Capture the cell that displays the provided text and extract its [X, Y] central coordinate. 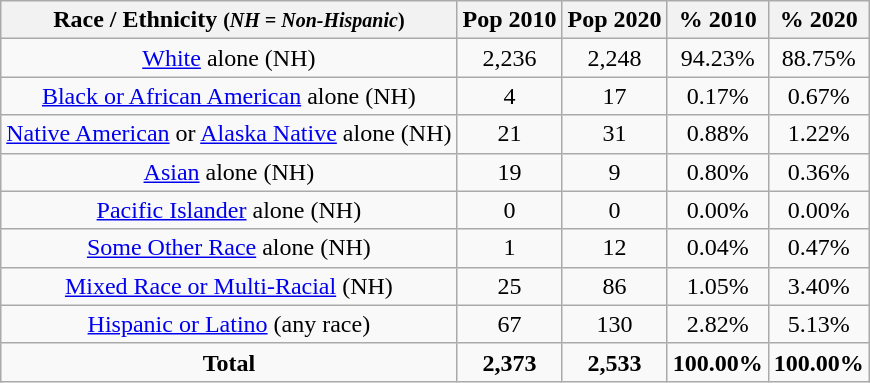
2,533 [614, 362]
5.13% [818, 324]
2,248 [614, 58]
2.82% [718, 324]
% 2020 [818, 20]
1 [510, 248]
130 [614, 324]
31 [614, 134]
0.67% [818, 96]
0.36% [818, 172]
94.23% [718, 58]
Black or African American alone (NH) [229, 96]
0.04% [718, 248]
17 [614, 96]
12 [614, 248]
67 [510, 324]
White alone (NH) [229, 58]
1.22% [818, 134]
25 [510, 286]
Pop 2020 [614, 20]
0.47% [818, 248]
Mixed Race or Multi-Racial (NH) [229, 286]
Hispanic or Latino (any race) [229, 324]
4 [510, 96]
1.05% [718, 286]
86 [614, 286]
Race / Ethnicity (NH = Non-Hispanic) [229, 20]
0.80% [718, 172]
0.17% [718, 96]
2,373 [510, 362]
Pacific Islander alone (NH) [229, 210]
3.40% [818, 286]
Some Other Race alone (NH) [229, 248]
Pop 2010 [510, 20]
21 [510, 134]
Native American or Alaska Native alone (NH) [229, 134]
Total [229, 362]
Asian alone (NH) [229, 172]
2,236 [510, 58]
% 2010 [718, 20]
88.75% [818, 58]
9 [614, 172]
0.88% [718, 134]
19 [510, 172]
